Pinpoint the cell where the given text exists, returning its (x, y) midpoint coordinate. 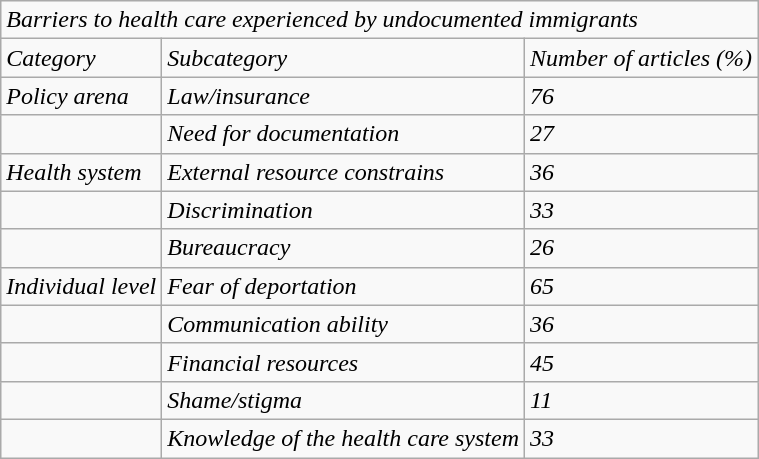
Need for documentation (344, 134)
11 (642, 400)
27 (642, 134)
26 (642, 248)
Shame/stigma (344, 400)
Barriers to health care experienced by undocumented immigrants (380, 20)
45 (642, 362)
Law/insurance (344, 96)
Discrimination (344, 210)
Bureaucracy (344, 248)
Category (82, 58)
Health system (82, 172)
Financial resources (344, 362)
Subcategory (344, 58)
76 (642, 96)
Number of articles (%) (642, 58)
Fear of deportation (344, 286)
External resource constrains (344, 172)
Knowledge of the health care system (344, 438)
Individual level (82, 286)
Communication ability (344, 324)
Policy arena (82, 96)
65 (642, 286)
